Find where the given text appears and provide that cell's center as [X, Y] coordinate. 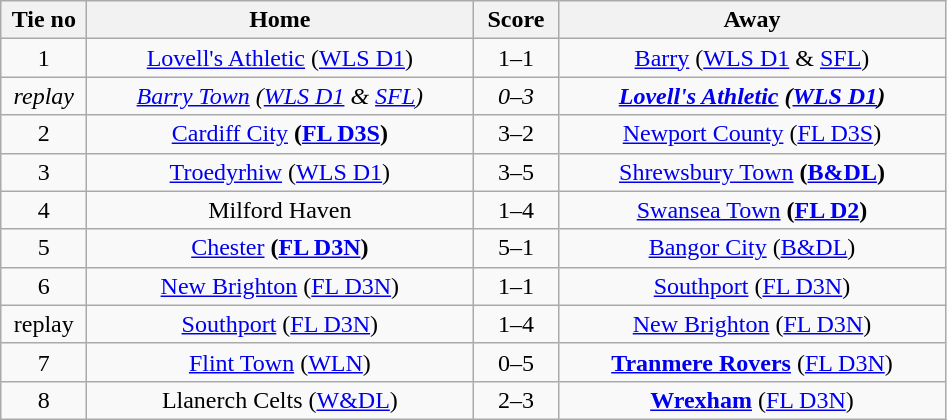
Shrewsbury Town (B&DL) [752, 172]
2 [44, 134]
Away [752, 20]
Home [280, 20]
Score [516, 20]
Troedyrhiw (WLS D1) [280, 172]
7 [44, 362]
Newport County (FL D3S) [752, 134]
Swansea Town (FL D2) [752, 210]
Barry (WLS D1 & SFL) [752, 58]
1 [44, 58]
3–2 [516, 134]
0–5 [516, 362]
Tranmere Rovers (FL D3N) [752, 362]
4 [44, 210]
Flint Town (WLN) [280, 362]
Llanerch Celts (W&DL) [280, 400]
Barry Town (WLS D1 & SFL) [280, 96]
5–1 [516, 248]
Cardiff City (FL D3S) [280, 134]
Tie no [44, 20]
6 [44, 286]
0–3 [516, 96]
Bangor City (B&DL) [752, 248]
3 [44, 172]
8 [44, 400]
3–5 [516, 172]
5 [44, 248]
Wrexham (FL D3N) [752, 400]
2–3 [516, 400]
Milford Haven [280, 210]
Chester (FL D3N) [280, 248]
